Locate the cell with the specified text and output its [X, Y] center coordinate. 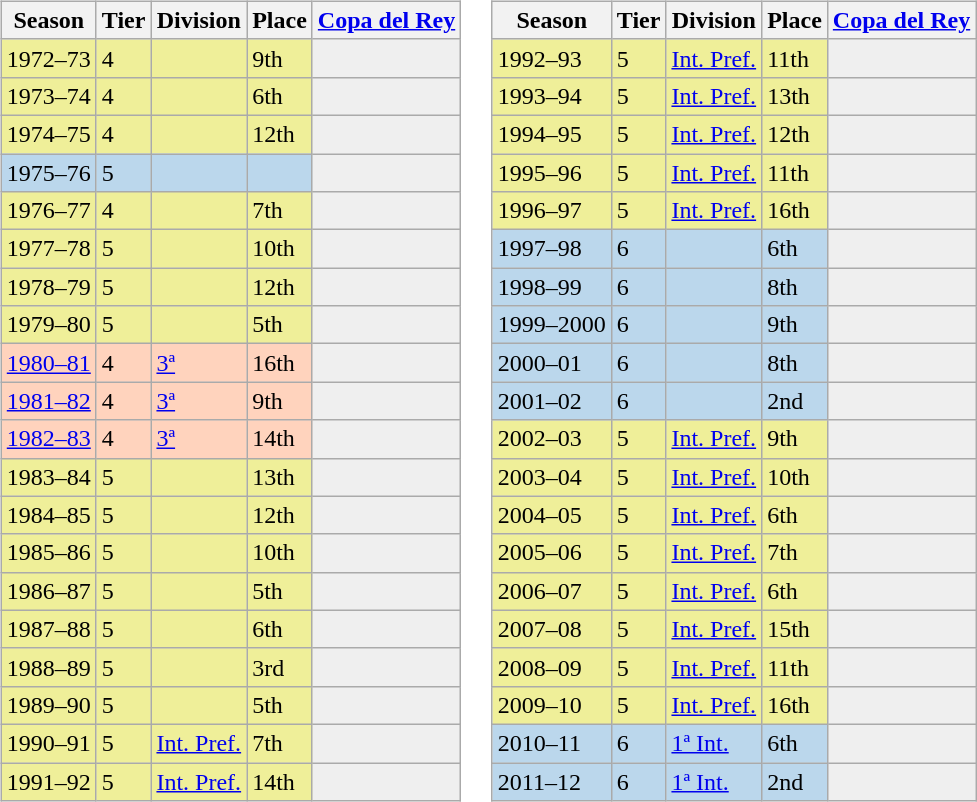
1986–87 [48, 591]
1996–97 [552, 211]
2011–12 [552, 781]
1974–75 [48, 134]
1999–2000 [552, 325]
1991–92 [48, 781]
1973–74 [48, 96]
1977–78 [48, 249]
1979–80 [48, 325]
2006–07 [552, 591]
2009–10 [552, 705]
1981–82 [48, 401]
3rd [280, 667]
2004–05 [552, 515]
1990–91 [48, 743]
1983–84 [48, 477]
2000–01 [552, 363]
1997–98 [552, 249]
1980–81 [48, 363]
1987–88 [48, 629]
1992–93 [552, 58]
2010–11 [552, 743]
2008–09 [552, 667]
1976–77 [48, 211]
1975–76 [48, 173]
1982–83 [48, 439]
1995–96 [552, 173]
1984–85 [48, 515]
1978–79 [48, 287]
1985–86 [48, 553]
1998–99 [552, 287]
2003–04 [552, 477]
15th [795, 629]
1993–94 [552, 96]
1989–90 [48, 705]
2001–02 [552, 401]
1972–73 [48, 58]
2007–08 [552, 629]
2005–06 [552, 553]
1994–95 [552, 134]
2002–03 [552, 439]
1988–89 [48, 667]
